Search for the cell housing the specified text and yield its (X, Y) center coordinate. 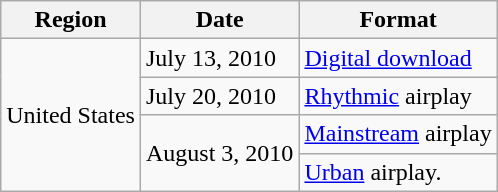
Mainstream airplay (398, 134)
Digital download (398, 58)
Date (219, 20)
Urban airplay. (398, 172)
Rhythmic airplay (398, 96)
United States (71, 115)
Region (71, 20)
August 3, 2010 (219, 153)
July 20, 2010 (219, 96)
July 13, 2010 (219, 58)
Format (398, 20)
